Scan for the cell matching the given text and deliver its [x, y] coordinate at center. 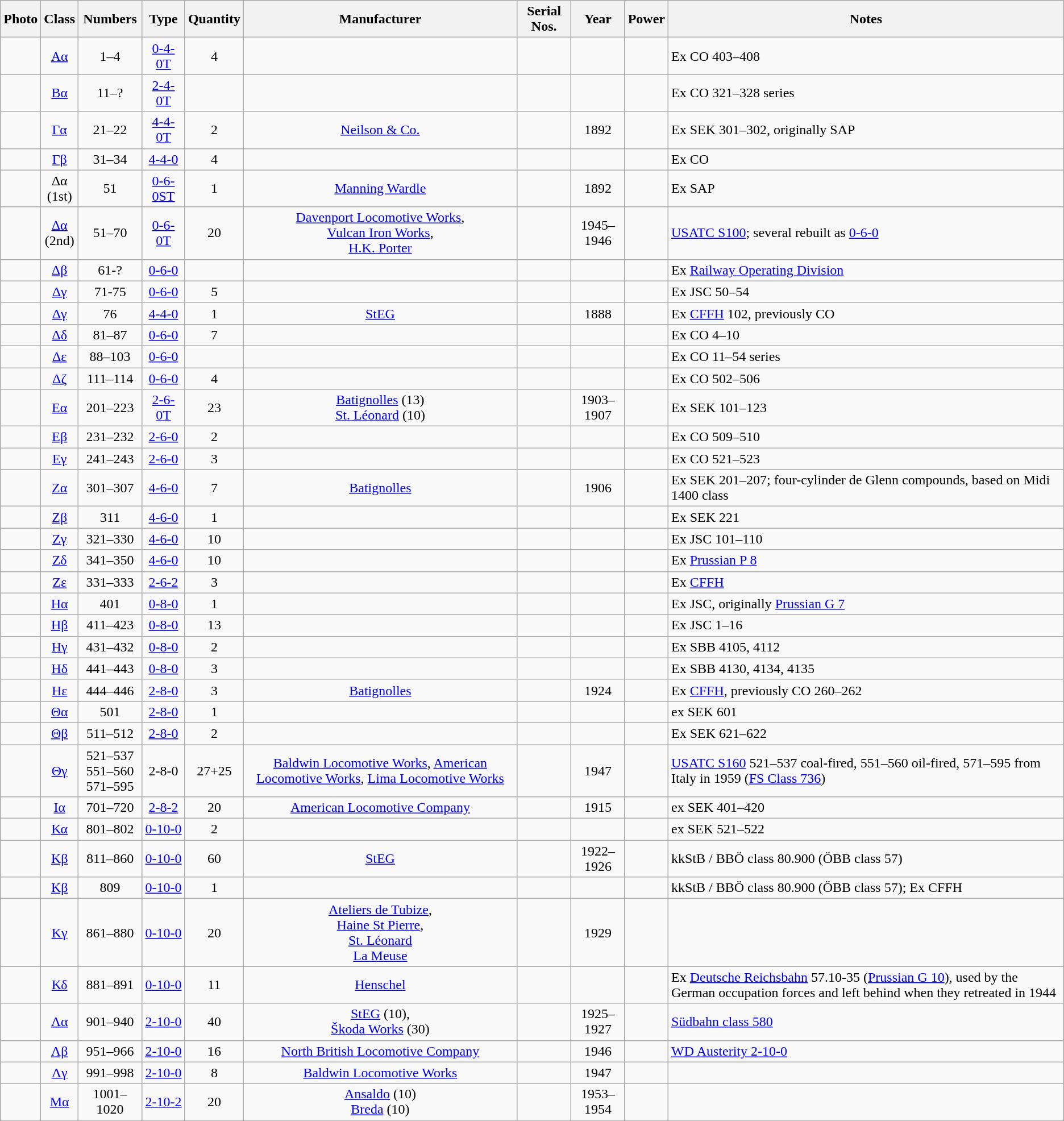
81–87 [110, 335]
Δβ [60, 270]
809 [110, 888]
Ηε [60, 690]
Δδ [60, 335]
American Locomotive Company [380, 808]
Serial Nos. [544, 19]
1001–1020 [110, 1102]
Εγ [60, 459]
Γβ [60, 159]
Power [646, 19]
1903–1907 [598, 408]
241–243 [110, 459]
321–330 [110, 539]
441–443 [110, 669]
USATC S160 521–537 coal-fired, 551–560 oil-fired, 571–595 from Italy in 1959 (FS Class 736) [866, 771]
Ex CO 4–10 [866, 335]
Γα [60, 130]
Εα [60, 408]
Ex CO 502–506 [866, 378]
Ζε [60, 582]
Ex Prussian P 8 [866, 560]
WD Austerity 2-10-0 [866, 1051]
Ex CO 509–510 [866, 437]
Ex CFFH, previously CO 260–262 [866, 690]
Ex SBB 4105, 4112 [866, 647]
951–966 [110, 1051]
Class [60, 19]
501 [110, 712]
5 [214, 292]
1922–1926 [598, 858]
881–891 [110, 985]
Ηγ [60, 647]
Ex SBB 4130, 4134, 4135 [866, 669]
Εβ [60, 437]
13 [214, 625]
Κγ [60, 932]
Notes [866, 19]
Batignolles (13)St. Léonard (10) [380, 408]
Südbahn class 580 [866, 1022]
2-6-0T [164, 408]
1946 [598, 1051]
40 [214, 1022]
Ex JSC 1–16 [866, 625]
Ζβ [60, 517]
51 [110, 189]
1929 [598, 932]
2-4-0T [164, 93]
1888 [598, 313]
Ex JSC 50–54 [866, 292]
701–720 [110, 808]
Henschel [380, 985]
Ex CFFH 102, previously CO [866, 313]
Ex Deutsche Reichsbahn 57.10-35 (Prussian G 10), used by the German occupation forces and left behind when they retreated in 1944 [866, 985]
27+25 [214, 771]
0-6-0ST [164, 189]
11–? [110, 93]
kkStB / BBÖ class 80.900 (ÖBB class 57) [866, 858]
Ex CO 321–328 series [866, 93]
411–423 [110, 625]
21–22 [110, 130]
Βα [60, 93]
811–860 [110, 858]
2-8-2 [164, 808]
1945–1946 [598, 233]
North British Locomotive Company [380, 1051]
Ex CO [866, 159]
1953–1954 [598, 1102]
76 [110, 313]
Δα(2nd) [60, 233]
16 [214, 1051]
Type [164, 19]
71-75 [110, 292]
0-4-0T [164, 56]
801–802 [110, 829]
ex SEK 601 [866, 712]
Θβ [60, 733]
331–333 [110, 582]
Ζα [60, 488]
Manufacturer [380, 19]
0-6-0T [164, 233]
Θγ [60, 771]
401 [110, 604]
111–114 [110, 378]
Ηβ [60, 625]
201–223 [110, 408]
Ex CO 403–408 [866, 56]
11 [214, 985]
61-? [110, 270]
Ex SAP [866, 189]
Ex JSC, originally Prussian G 7 [866, 604]
1924 [598, 690]
Θα [60, 712]
kkStB / BBÖ class 80.900 (ÖBB class 57); Ex CFFH [866, 888]
2-10-2 [164, 1102]
431–432 [110, 647]
51–70 [110, 233]
Λα [60, 1022]
Αα [60, 56]
Quantity [214, 19]
Ex JSC 101–110 [866, 539]
511–512 [110, 733]
ex SEK 521–522 [866, 829]
Neilson & Co. [380, 130]
Μα [60, 1102]
2-6-2 [164, 582]
1–4 [110, 56]
861–880 [110, 932]
4-4-0T [164, 130]
Λγ [60, 1073]
Ζγ [60, 539]
Ια [60, 808]
23 [214, 408]
231–232 [110, 437]
Ζδ [60, 560]
991–998 [110, 1073]
Photo [20, 19]
901–940 [110, 1022]
88–103 [110, 356]
Ex SEK 301–302, originally SAP [866, 130]
Baldwin Locomotive Works, American Locomotive Works, Lima Locomotive Works [380, 771]
Manning Wardle [380, 189]
1906 [598, 488]
Numbers [110, 19]
Year [598, 19]
8 [214, 1073]
60 [214, 858]
Λβ [60, 1051]
Davenport Locomotive Works,Vulcan Iron Works,H.K. Porter [380, 233]
Ex CO 521–523 [866, 459]
Κα [60, 829]
1915 [598, 808]
ex SEK 401–420 [866, 808]
Ex SEK 221 [866, 517]
Ex SEK 621–622 [866, 733]
Ex Railway Operating Division [866, 270]
Ηδ [60, 669]
StEG (10),Škoda Works (30) [380, 1022]
444–446 [110, 690]
341–350 [110, 560]
Κδ [60, 985]
31–34 [110, 159]
Ex SEK 201–207; four-cylinder de Glenn compounds, based on Midi 1400 class [866, 488]
Baldwin Locomotive Works [380, 1073]
Ansaldo (10) Breda (10) [380, 1102]
Ex CO 11–54 series [866, 356]
Δα(1st) [60, 189]
301–307 [110, 488]
Δζ [60, 378]
Ex CFFH [866, 582]
1925–1927 [598, 1022]
Δε [60, 356]
Ex SEK 101–123 [866, 408]
USATC S100; several rebuilt as 0-6-0 [866, 233]
Ateliers de Tubize,Haine St Pierre,St. LéonardLa Meuse [380, 932]
311 [110, 517]
521–537551–560571–595 [110, 771]
Ηα [60, 604]
